Determine the (x, y) coordinate at the center of the cell enclosing the given text.  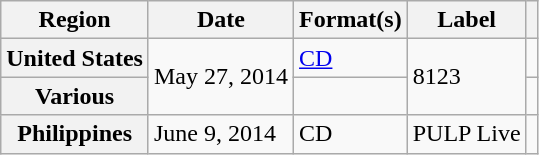
Format(s) (351, 20)
PULP Live (466, 134)
Philippines (75, 134)
May 27, 2014 (220, 77)
Region (75, 20)
Various (75, 96)
8123 (466, 77)
June 9, 2014 (220, 134)
United States (75, 58)
Date (220, 20)
Label (466, 20)
